Scan for the cell matching the given text and deliver its [x, y] coordinate at center. 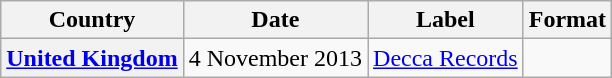
Date [275, 20]
United Kingdom [92, 58]
Decca Records [446, 58]
Country [92, 20]
4 November 2013 [275, 58]
Label [446, 20]
Format [567, 20]
